Return the [X, Y] coordinate for the center point of the cell that contains the specified text.  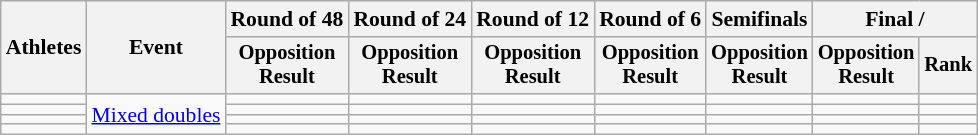
Round of 48 [286, 19]
Round of 24 [410, 19]
Round of 12 [532, 19]
Final / [895, 19]
Mixed doubles [156, 114]
Round of 6 [650, 19]
Event [156, 48]
Semifinals [760, 19]
Athletes [44, 48]
Rank [948, 66]
